Return (X, Y) of the center of cell containing provided text 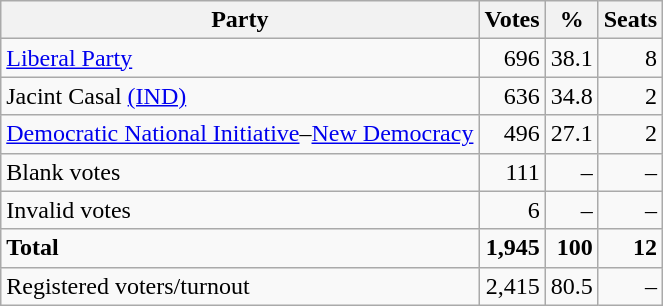
80.5 (572, 286)
Democratic National Initiative–New Democracy (240, 134)
Votes (512, 20)
100 (572, 248)
Registered voters/turnout (240, 286)
6 (512, 210)
111 (512, 172)
2,415 (512, 286)
696 (512, 58)
38.1 (572, 58)
8 (630, 58)
Liberal Party (240, 58)
34.8 (572, 96)
1,945 (512, 248)
27.1 (572, 134)
Seats (630, 20)
Invalid votes (240, 210)
12 (630, 248)
Total (240, 248)
Party (240, 20)
Jacint Casal (IND) (240, 96)
636 (512, 96)
496 (512, 134)
% (572, 20)
Blank votes (240, 172)
